Find where the given text appears and provide that cell's center as [x, y] coordinate. 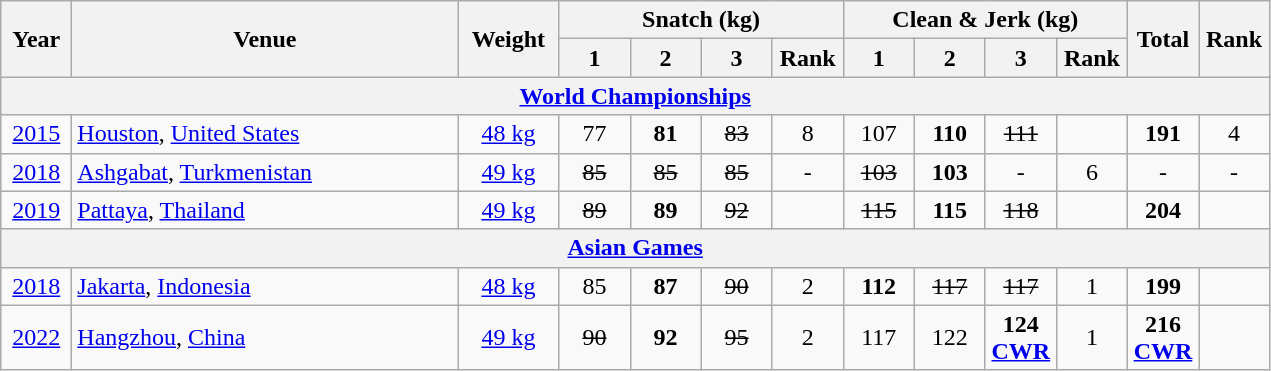
Ashgabat, Turkmenistan [265, 172]
Venue [265, 39]
8 [808, 134]
Hangzhou, China [265, 338]
2019 [36, 210]
110 [950, 134]
Weight [508, 39]
Houston, United States [265, 134]
83 [736, 134]
122 [950, 338]
Pattaya, Thailand [265, 210]
Jakarta, Indonesia [265, 286]
2022 [36, 338]
111 [1020, 134]
77 [594, 134]
4 [1234, 134]
216 CWR [1162, 338]
87 [666, 286]
95 [736, 338]
Snatch (kg) [701, 20]
Year [36, 39]
World Championships [636, 96]
191 [1162, 134]
118 [1020, 210]
Clean & Jerk (kg) [985, 20]
199 [1162, 286]
81 [666, 134]
124 CWR [1020, 338]
6 [1092, 172]
2015 [36, 134]
112 [878, 286]
Total [1162, 39]
204 [1162, 210]
107 [878, 134]
Asian Games [636, 248]
